Pinpoint the cell where the given text exists, returning its (X, Y) midpoint coordinate. 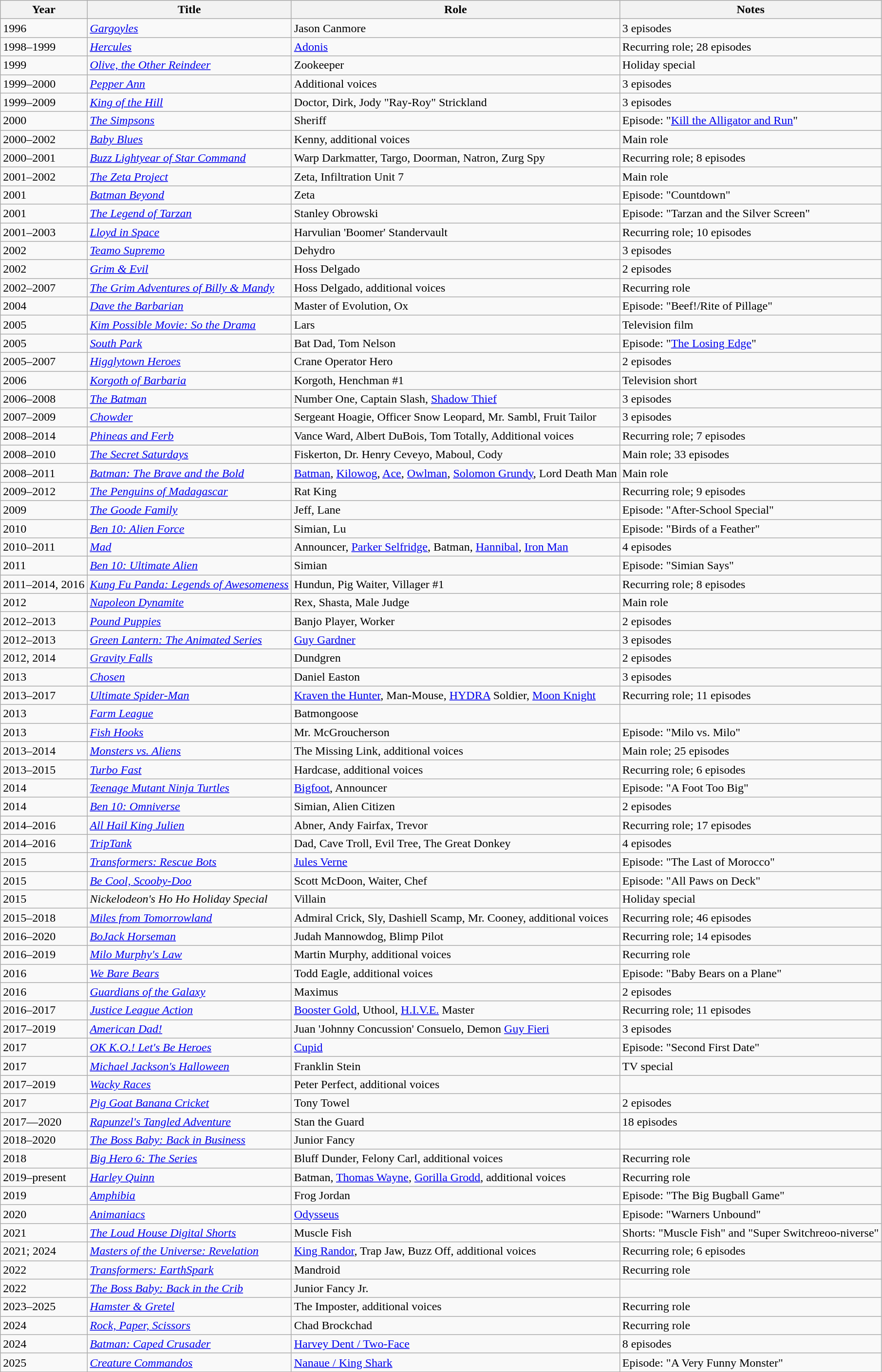
Episode: "The Last of Morocco" (751, 862)
Episode: "A Very Funny Monster" (751, 1362)
Recurring role; 10 episodes (751, 232)
King of the Hill (189, 102)
Recurring role; 9 episodes (751, 491)
2008–2010 (44, 454)
Bat Dad, Tom Nelson (455, 343)
Batman: The Brave and the Bold (189, 473)
Episode: "Countdown" (751, 195)
2015–2018 (44, 918)
Simian, Lu (455, 528)
2013–2017 (44, 695)
Lloyd in Space (189, 232)
Episode: "Second First Date" (751, 1047)
Batman, Kilowog, Ace, Owlman, Solomon Grundy, Lord Death Man (455, 473)
2025 (44, 1362)
Kenny, additional voices (455, 139)
Junior Fancy (455, 1140)
Rock, Paper, Scissors (189, 1325)
Fish Hooks (189, 732)
1999 (44, 65)
2001–2002 (44, 176)
Turbo Fast (189, 769)
Booster Gold, Uthool, H.I.V.E. Master (455, 1010)
Jules Verne (455, 862)
Chad Brockchad (455, 1325)
Teamo Supremo (189, 251)
Episode: "Tarzan and the Silver Screen" (751, 213)
Dave the Barbarian (189, 306)
Main role; 33 episodes (751, 454)
The Imposter, additional voices (455, 1307)
2000–2002 (44, 139)
Animaniacs (189, 1214)
Big Hero 6: The Series (189, 1159)
Villain (455, 899)
Mr. McGroucherson (455, 732)
Simian (455, 566)
Peter Perfect, additional voices (455, 1084)
Mandroid (455, 1270)
Kraven the Hunter, Man-Mouse, HYDRA Soldier, Moon Knight (455, 695)
Master of Evolution, Ox (455, 306)
2020 (44, 1214)
Batmongoose (455, 714)
Guardians of the Galaxy (189, 992)
The Penguins of Madagascar (189, 491)
Chowder (189, 417)
18 episodes (751, 1121)
The Goode Family (189, 510)
Maximus (455, 992)
Korgoth, Henchman #1 (455, 380)
Bluff Dunder, Felony Carl, additional voices (455, 1159)
Recurring role; 17 episodes (751, 825)
Judah Mannowdog, Blimp Pilot (455, 936)
2012 (44, 603)
Episode: "All Paws on Deck" (751, 881)
Harvey Dent / Two-Face (455, 1344)
Ben 10: Ultimate Alien (189, 566)
Adonis (455, 47)
Notes (751, 10)
Zeta, Infiltration Unit 7 (455, 176)
Muscle Fish (455, 1233)
Nickelodeon's Ho Ho Holiday Special (189, 899)
TripTank (189, 844)
Stan the Guard (455, 1121)
Role (455, 10)
Rat King (455, 491)
2017—2020 (44, 1121)
Batman: Caped Crusader (189, 1344)
American Dad! (189, 1029)
The Legend of Tarzan (189, 213)
Hoss Delgado, additional voices (455, 288)
2011–2014, 2016 (44, 584)
The Batman (189, 399)
Be Cool, Scooby-Doo (189, 881)
Franklin Stein (455, 1066)
Episode: "Beef!/Rite of Pillage" (751, 306)
1999–2009 (44, 102)
Episode: "Kill the Alligator and Run" (751, 121)
The Zeta Project (189, 176)
Kim Possible Movie: So the Drama (189, 325)
Recurring role; 46 episodes (751, 918)
The Secret Saturdays (189, 454)
Sergeant Hoagie, Officer Snow Leopard, Mr. Sambl, Fruit Tailor (455, 417)
King Randor, Trap Jaw, Buzz Off, additional voices (455, 1251)
Recurring role; 28 episodes (751, 47)
Additional voices (455, 84)
Pound Puppies (189, 621)
2000–2001 (44, 158)
2001–2003 (44, 232)
Simian, Alien Citizen (455, 806)
Year (44, 10)
Pig Goat Banana Cricket (189, 1103)
2012, 2014 (44, 658)
Doctor, Dirk, Jody "Ray-Roy" Strickland (455, 102)
We Bare Bears (189, 973)
Hundun, Pig Waiter, Villager #1 (455, 584)
South Park (189, 343)
OK K.O.! Let's Be Heroes (189, 1047)
Amphibia (189, 1196)
Nanaue / King Shark (455, 1362)
Harvulian 'Boomer' Standervault (455, 232)
2018 (44, 1159)
Hardcase, additional voices (455, 769)
Number One, Captain Slash, Shadow Thief (455, 399)
Ultimate Spider-Man (189, 695)
2008–2014 (44, 436)
Ben 10: Omniverse (189, 806)
2010 (44, 528)
2018–2020 (44, 1140)
Admiral Crick, Sly, Dashiell Scamp, Mr. Cooney, additional voices (455, 918)
Chosen (189, 677)
Episode: "The Losing Edge" (751, 343)
Harley Quinn (189, 1177)
Scott McDoon, Waiter, Chef (455, 881)
Pepper Ann (189, 84)
BoJack Horseman (189, 936)
The Simpsons (189, 121)
Bigfoot, Announcer (455, 788)
The Grim Adventures of Billy & Mandy (189, 288)
Hoss Delgado (455, 269)
Lars (455, 325)
TV special (751, 1066)
Episode: "Milo vs. Milo" (751, 732)
Gravity Falls (189, 658)
Teenage Mutant Ninja Turtles (189, 788)
Fiskerton, Dr. Henry Ceveyo, Maboul, Cody (455, 454)
2021; 2024 (44, 1251)
2023–2025 (44, 1307)
Episode: "Warners Unbound" (751, 1214)
Hamster & Gretel (189, 1307)
Baby Blues (189, 139)
Miles from Tomorrowland (189, 918)
2010–2011 (44, 547)
Recurring role; 14 episodes (751, 936)
Kung Fu Panda: Legends of Awesomeness (189, 584)
Sheriff (455, 121)
Rapunzel's Tangled Adventure (189, 1121)
Dundgren (455, 658)
Television film (751, 325)
2005–2007 (44, 362)
Korgoth of Barbaria (189, 380)
Milo Murphy's Law (189, 955)
Higglytown Heroes (189, 362)
Creature Commandos (189, 1362)
Shorts: "Muscle Fish" and "Super Switchreoo-niverse" (751, 1233)
Jeff, Lane (455, 510)
Main role; 25 episodes (751, 751)
Tony Towel (455, 1103)
Mad (189, 547)
Batman, Thomas Wayne, Gorilla Grodd, additional voices (455, 1177)
8 episodes (751, 1344)
2007–2009 (44, 417)
2006 (44, 380)
Ben 10: Alien Force (189, 528)
2013–2015 (44, 769)
The Loud House Digital Shorts (189, 1233)
2016–2019 (44, 955)
Martin Murphy, additional voices (455, 955)
Vance Ward, Albert DuBois, Tom Totally, Additional voices (455, 436)
Episode: "Baby Bears on a Plane" (751, 973)
Batman Beyond (189, 195)
2016–2017 (44, 1010)
Cupid (455, 1047)
2021 (44, 1233)
2016–2020 (44, 936)
Transformers: Rescue Bots (189, 862)
Announcer, Parker Selfridge, Batman, Hannibal, Iron Man (455, 547)
Warp Darkmatter, Targo, Doorman, Natron, Zurg Spy (455, 158)
Crane Operator Hero (455, 362)
Junior Fancy Jr. (455, 1288)
All Hail King Julien (189, 825)
Buzz Lightyear of Star Command (189, 158)
Episode: "Simian Says" (751, 566)
Dehydro (455, 251)
Rex, Shasta, Male Judge (455, 603)
1998–1999 (44, 47)
2000 (44, 121)
The Boss Baby: Back in Business (189, 1140)
Odysseus (455, 1214)
Stanley Obrowski (455, 213)
Frog Jordan (455, 1196)
2009–2012 (44, 491)
Green Lantern: The Animated Series (189, 640)
Zookeeper (455, 65)
Episode: "Birds of a Feather" (751, 528)
Episode: "The Big Bugball Game" (751, 1196)
2011 (44, 566)
Banjo Player, Worker (455, 621)
Episode: "A Foot Too Big" (751, 788)
Hercules (189, 47)
Title (189, 10)
Grim & Evil (189, 269)
Juan 'Johnny Concussion' Consuelo, Demon Guy Fieri (455, 1029)
1996 (44, 28)
Michael Jackson's Halloween (189, 1066)
Olive, the Other Reindeer (189, 65)
2013–2014 (44, 751)
Dad, Cave Troll, Evil Tree, The Great Donkey (455, 844)
Todd Eagle, additional voices (455, 973)
Gargoyles (189, 28)
The Missing Link, additional voices (455, 751)
2006–2008 (44, 399)
Phineas and Ferb (189, 436)
Television short (751, 380)
Masters of the Universe: Revelation (189, 1251)
Jason Canmore (455, 28)
1999–2000 (44, 84)
Justice League Action (189, 1010)
Guy Gardner (455, 640)
2008–2011 (44, 473)
2009 (44, 510)
Wacky Races (189, 1084)
2019–present (44, 1177)
2002–2007 (44, 288)
Transformers: EarthSpark (189, 1270)
2004 (44, 306)
The Boss Baby: Back in the Crib (189, 1288)
Farm League (189, 714)
Daniel Easton (455, 677)
Abner, Andy Fairfax, Trevor (455, 825)
Recurring role; 7 episodes (751, 436)
Napoleon Dynamite (189, 603)
Monsters vs. Aliens (189, 751)
Episode: "After-School Special" (751, 510)
2019 (44, 1196)
Zeta (455, 195)
